Find where the given text appears and provide that cell's center as [x, y] coordinate. 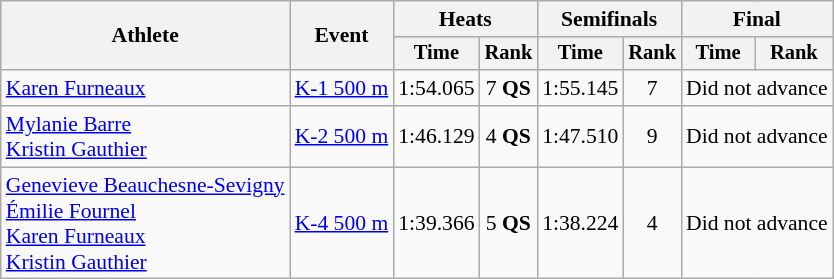
1:38.224 [580, 223]
Final [757, 19]
Heats [465, 19]
1:39.366 [436, 223]
Athlete [146, 36]
1:55.145 [580, 88]
Event [342, 36]
1:47.510 [580, 136]
Semifinals [609, 19]
1:46.129 [436, 136]
4 QS [509, 136]
9 [652, 136]
K-1 500 m [342, 88]
K-4 500 m [342, 223]
K-2 500 m [342, 136]
5 QS [509, 223]
7 QS [509, 88]
1:54.065 [436, 88]
Mylanie Barre Kristin Gauthier [146, 136]
Karen Furneaux [146, 88]
7 [652, 88]
Genevieve Beauchesne-SevignyÉmilie FournelKaren FurneauxKristin Gauthier [146, 223]
4 [652, 223]
